Scan for the cell matching the given text and deliver its (x, y) coordinate at center. 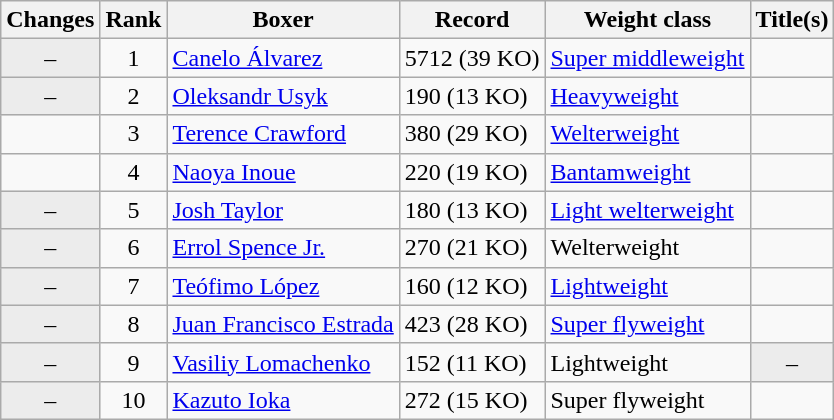
3 (134, 134)
220 (19 KO) (472, 172)
4 (134, 172)
Record (472, 20)
160 (12 KO) (472, 286)
180 (13 KO) (472, 210)
7 (134, 286)
152 (11 KO) (472, 362)
Bantamweight (648, 172)
Kazuto Ioka (283, 400)
Weight class (648, 20)
6 (134, 248)
1 (134, 58)
Errol Spence Jr. (283, 248)
Boxer (283, 20)
Canelo Álvarez (283, 58)
Super middleweight (648, 58)
2 (134, 96)
Terence Crawford (283, 134)
Rank (134, 20)
Light welterweight (648, 210)
190 (13 KO) (472, 96)
Teófimo López (283, 286)
5712 (39 KO) (472, 58)
Title(s) (792, 20)
Oleksandr Usyk (283, 96)
10 (134, 400)
9 (134, 362)
Juan Francisco Estrada (283, 324)
5 (134, 210)
423 (28 KO) (472, 324)
Naoya Inoue (283, 172)
Vasiliy Lomachenko (283, 362)
272 (15 KO) (472, 400)
Changes (50, 20)
Heavyweight (648, 96)
270 (21 KO) (472, 248)
Josh Taylor (283, 210)
380 (29 KO) (472, 134)
8 (134, 324)
